From the cell containing the given text, extract its center point as [x, y] coordinate. 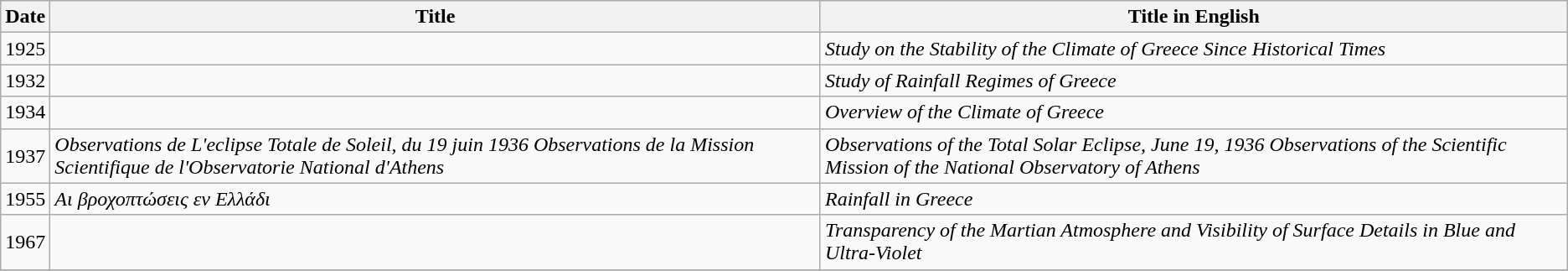
Date [25, 17]
1955 [25, 199]
Rainfall in Greece [1194, 199]
1932 [25, 81]
Study of Rainfall Regimes of Greece [1194, 81]
Title [436, 17]
1967 [25, 242]
Overview of the Climate of Greece [1194, 112]
Observations de L'eclipse Totale de Soleil, du 19 juin 1936 Observations de la Mission Scientifique de l'Observatorie National d'Athens [436, 156]
Study on the Stability of the Climate of Greece Since Historical Times [1194, 49]
1934 [25, 112]
1937 [25, 156]
Transparency of the Martian Atmosphere and Visibility of Surface Details in Blue and Ultra-Violet [1194, 242]
Αι βροχοπτώσεις εν Ελλάδι [436, 199]
Title in English [1194, 17]
Observations of the Total Solar Eclipse, June 19, 1936 Observations of the Scientific Mission of the National Observatory of Athens [1194, 156]
1925 [25, 49]
